Output the (x, y) coordinate of the center of the cell containing the given text.  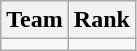
Team (35, 20)
Rank (102, 20)
